Capture the cell that displays the provided text and extract its [X, Y] central coordinate. 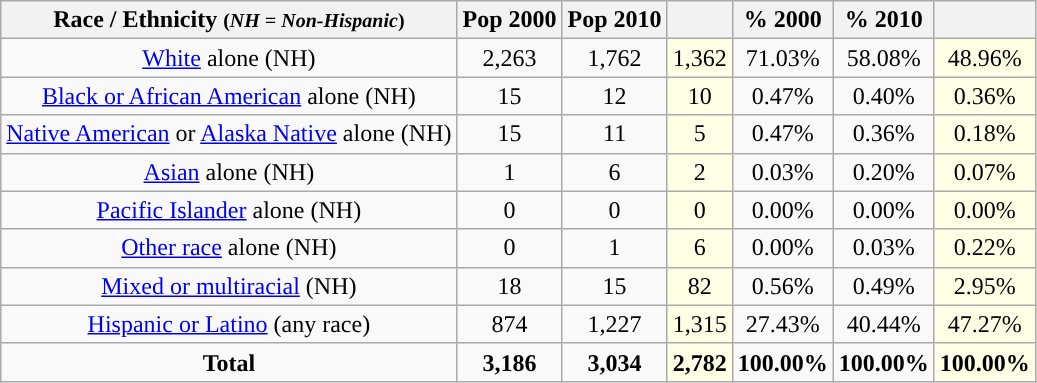
40.44% [884, 324]
0.18% [984, 134]
2,263 [510, 58]
1,315 [700, 324]
White alone (NH) [229, 58]
0.22% [984, 248]
0.20% [884, 172]
Total [229, 362]
1,762 [614, 58]
% 2010 [884, 20]
2 [700, 172]
5 [700, 134]
Pop 2010 [614, 20]
27.43% [782, 324]
Native American or Alaska Native alone (NH) [229, 134]
12 [614, 96]
1,362 [700, 58]
0.56% [782, 286]
18 [510, 286]
0.40% [884, 96]
3,034 [614, 362]
874 [510, 324]
0.07% [984, 172]
10 [700, 96]
Hispanic or Latino (any race) [229, 324]
Black or African American alone (NH) [229, 96]
11 [614, 134]
1,227 [614, 324]
% 2000 [782, 20]
47.27% [984, 324]
Asian alone (NH) [229, 172]
Race / Ethnicity (NH = Non-Hispanic) [229, 20]
48.96% [984, 58]
Pacific Islander alone (NH) [229, 210]
Pop 2000 [510, 20]
2,782 [700, 362]
3,186 [510, 362]
58.08% [884, 58]
0.49% [884, 286]
82 [700, 286]
Mixed or multiracial (NH) [229, 286]
Other race alone (NH) [229, 248]
2.95% [984, 286]
71.03% [782, 58]
